Find where the given text appears and provide that cell's center as [x, y] coordinate. 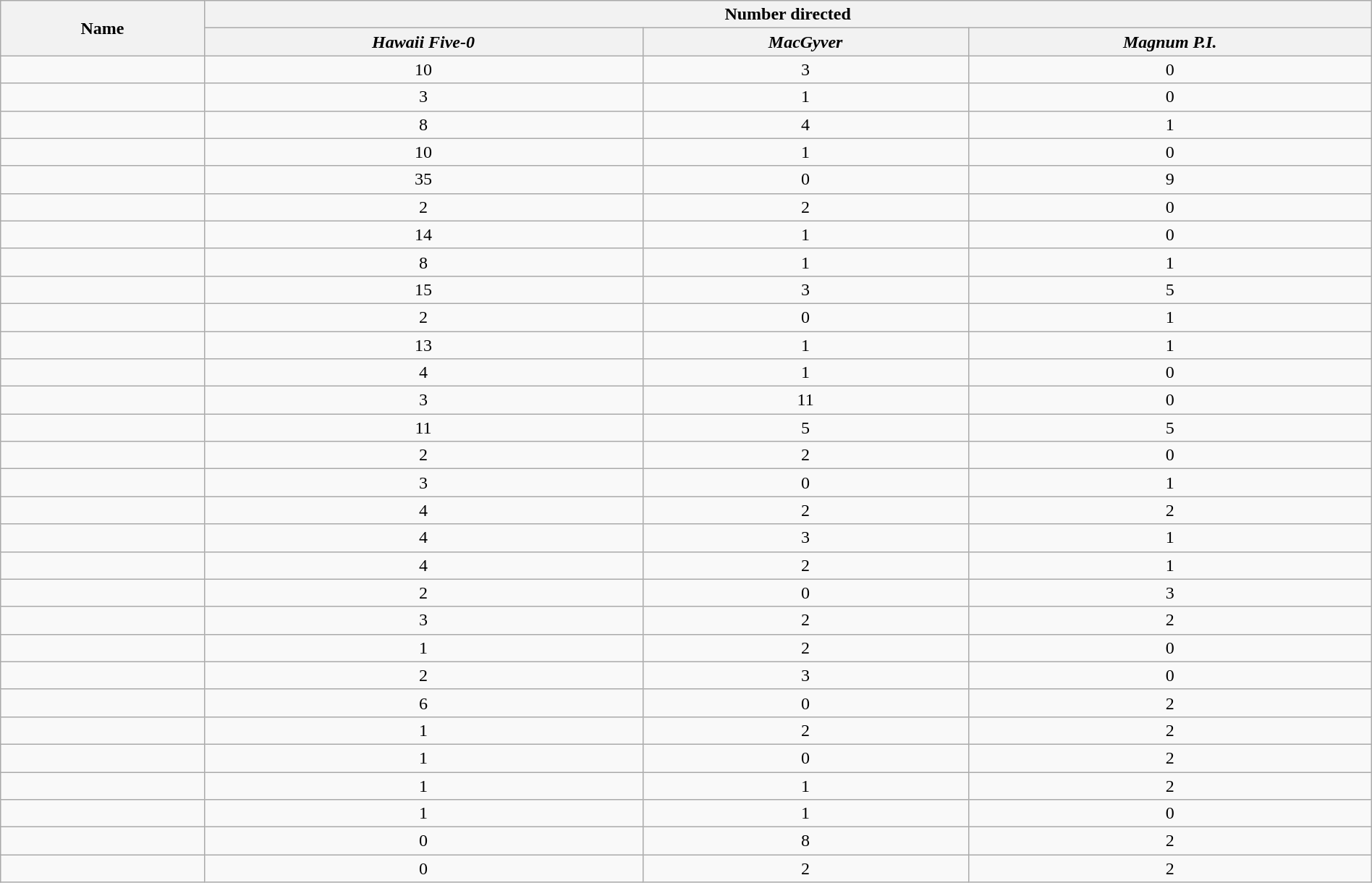
Name [103, 28]
13 [423, 345]
14 [423, 235]
15 [423, 290]
6 [423, 703]
Number directed [787, 14]
Hawaii Five-0 [423, 42]
9 [1169, 179]
35 [423, 179]
MacGyver [805, 42]
Magnum P.I. [1169, 42]
